Output the [x, y] coordinate of the center of the cell containing the given text.  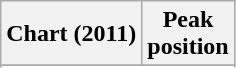
Peakposition [188, 34]
Chart (2011) [72, 34]
